Determine the [X, Y] coordinate at the center of the cell enclosing the given text.  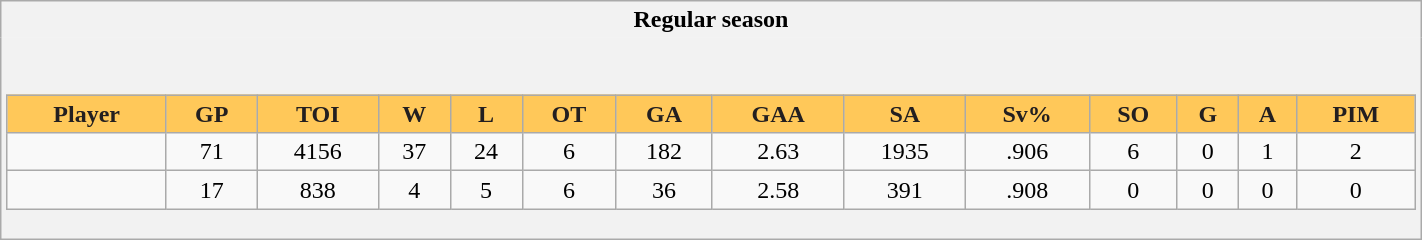
TOI [318, 114]
71 [212, 152]
Player GP TOI W L OT GA GAA SA Sv% SO G A PIM 71 4156 37 24 6 182 2.63 1935 .906 6 0 1 2 17 838 4 5 6 36 2.58 391 .908 0 0 0 0 [711, 138]
1935 [904, 152]
17 [212, 190]
5 [486, 190]
1 [1267, 152]
W [414, 114]
182 [664, 152]
2.63 [778, 152]
24 [486, 152]
.906 [1027, 152]
4156 [318, 152]
A [1267, 114]
GA [664, 114]
Regular season [711, 20]
SA [904, 114]
838 [318, 190]
2.58 [778, 190]
G [1208, 114]
OT [569, 114]
36 [664, 190]
Sv% [1027, 114]
L [486, 114]
2 [1356, 152]
GP [212, 114]
Player [86, 114]
391 [904, 190]
GAA [778, 114]
37 [414, 152]
PIM [1356, 114]
4 [414, 190]
.908 [1027, 190]
SO [1133, 114]
